Detect which cell encompasses the target text, then output its (X, Y) center coordinate. 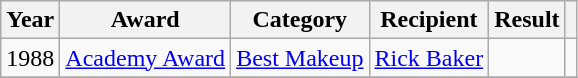
Recipient (429, 20)
Award (146, 20)
1988 (30, 58)
Result (527, 20)
Rick Baker (429, 58)
Year (30, 20)
Category (300, 20)
Academy Award (146, 58)
Best Makeup (300, 58)
